Capture the cell that displays the provided text and extract its (X, Y) central coordinate. 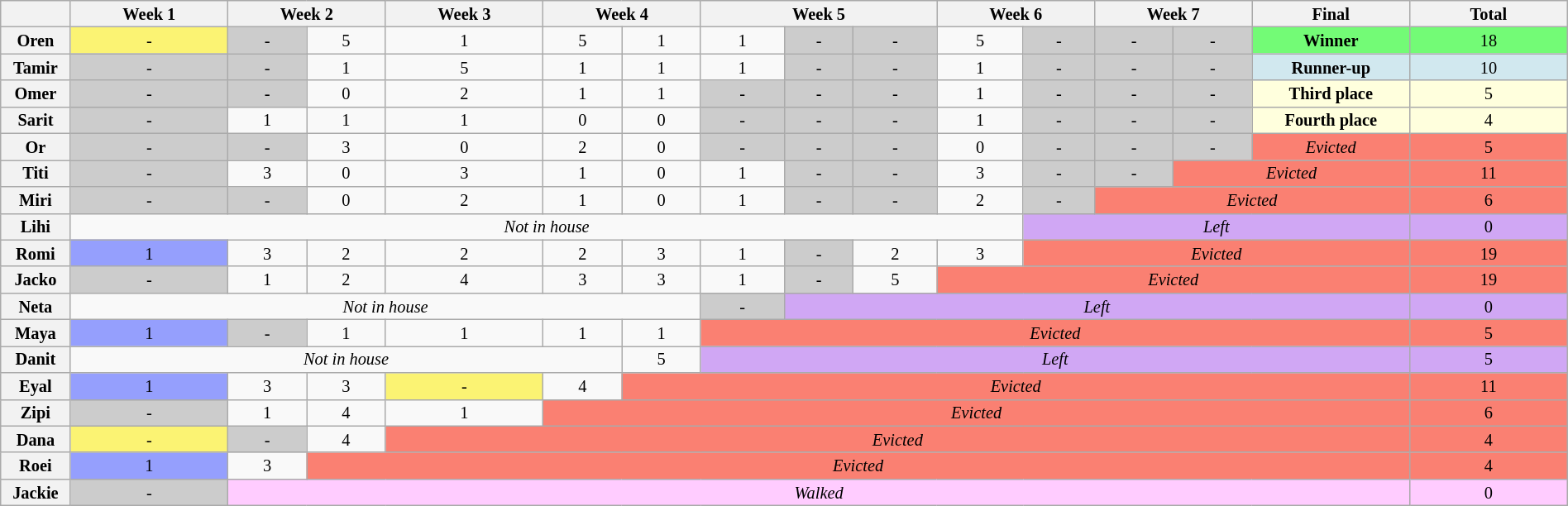
Walked (819, 492)
Danit (36, 359)
Neta (36, 306)
Third place (1331, 93)
Zipi (36, 413)
Miri (36, 199)
Jacko (36, 279)
Sarit (36, 120)
Roei (36, 465)
Final (1331, 13)
10 (1489, 67)
Week 2 (307, 13)
Eyal (36, 386)
Week 5 (819, 13)
Week 1 (149, 13)
Lihi (36, 227)
Dana (36, 439)
Total (1489, 13)
Runner-up (1331, 67)
Week 6 (1016, 13)
Winner (1331, 40)
Oren (36, 40)
Titi (36, 173)
Romi (36, 253)
Fourth place (1331, 120)
18 (1489, 40)
Jackie (36, 492)
Or (36, 146)
Omer (36, 93)
Maya (36, 332)
Tamir (36, 67)
Week 4 (622, 13)
Week 7 (1173, 13)
Week 3 (465, 13)
